Provide the [x, y] coordinate of the cell's center where the given text is located.  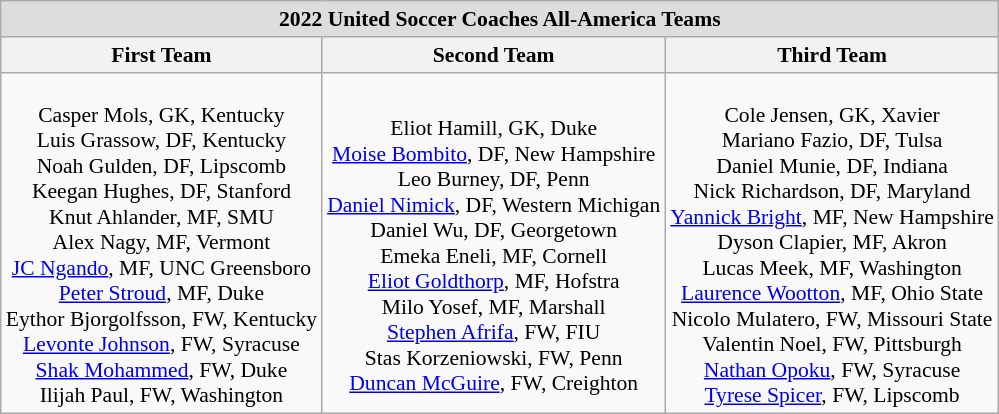
Third Team [832, 55]
Second Team [494, 55]
2022 United Soccer Coaches All-America Teams [500, 19]
First Team [162, 55]
